From the cell containing the given text, extract its center point as (x, y) coordinate. 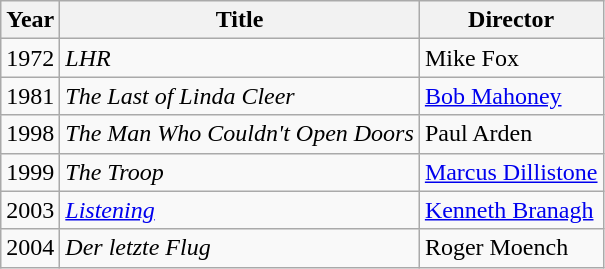
Mike Fox (511, 58)
The Last of Linda Cleer (240, 96)
Bob Mahoney (511, 96)
Marcus Dillistone (511, 172)
Roger Moench (511, 248)
1972 (30, 58)
1999 (30, 172)
Paul Arden (511, 134)
1998 (30, 134)
Kenneth Branagh (511, 210)
LHR (240, 58)
Listening (240, 210)
The Man Who Couldn't Open Doors (240, 134)
Year (30, 20)
2004 (30, 248)
1981 (30, 96)
2003 (30, 210)
Title (240, 20)
Der letzte Flug (240, 248)
The Troop (240, 172)
Director (511, 20)
